Search for the cell housing the specified text and yield its [X, Y] center coordinate. 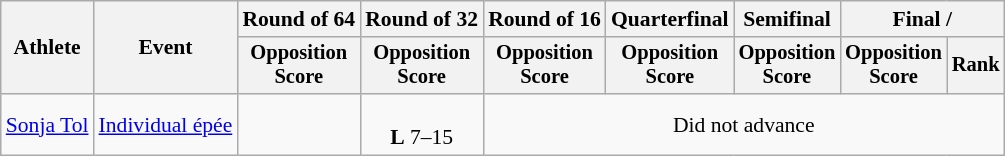
Event [166, 48]
Did not advance [744, 124]
Athlete [48, 48]
Final / [922, 19]
Individual épée [166, 124]
Rank [976, 66]
Semifinal [788, 19]
Sonja Tol [48, 124]
Round of 32 [422, 19]
Quarterfinal [670, 19]
Round of 64 [298, 19]
Round of 16 [544, 19]
L 7–15 [422, 124]
